From the cell containing the given text, extract its center point as [x, y] coordinate. 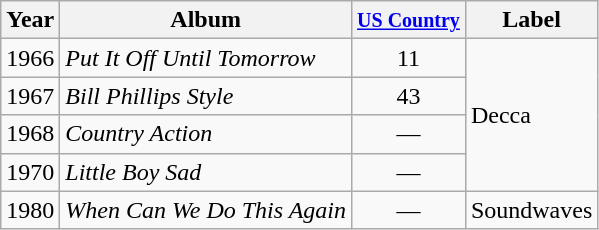
US Country [409, 20]
Year [30, 20]
Album [206, 20]
43 [409, 96]
Soundwaves [531, 210]
1966 [30, 58]
Country Action [206, 134]
1980 [30, 210]
1970 [30, 172]
When Can We Do This Again [206, 210]
Label [531, 20]
11 [409, 58]
1967 [30, 96]
Put It Off Until Tomorrow [206, 58]
Decca [531, 115]
Little Boy Sad [206, 172]
Bill Phillips Style [206, 96]
1968 [30, 134]
